Identify which cell holds the provided text, then report its [X, Y] central coordinate. 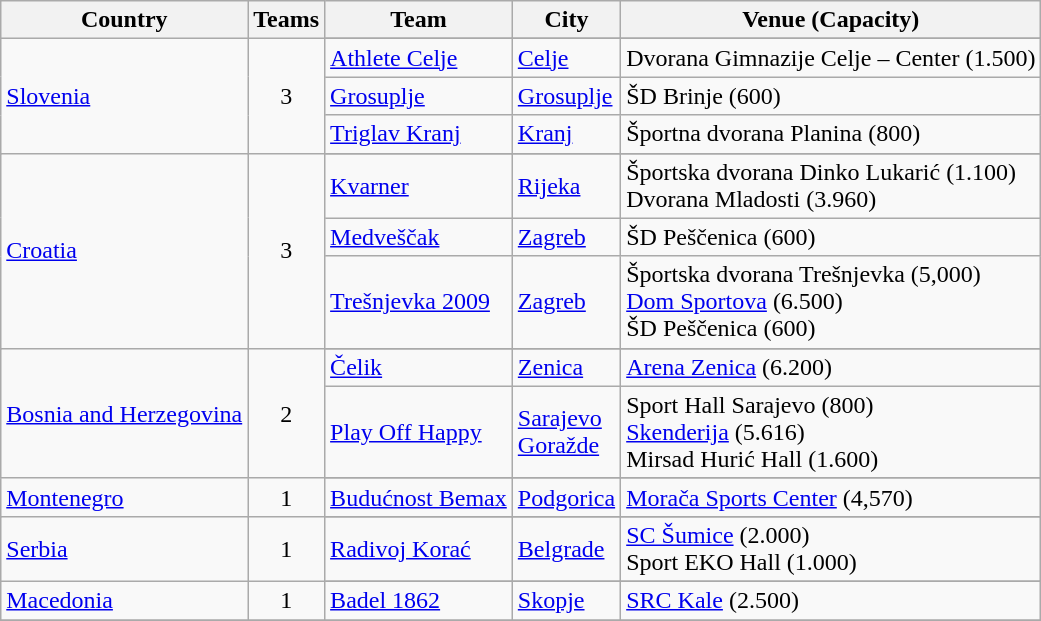
Arena Zenica (6.200) [831, 367]
Bosnia and Herzegovina [124, 413]
SRC Kale (2.500) [831, 600]
Športska dvorana Trešnjevka (5,000)Dom Sportova (6.500)ŠD Peščenica (600) [831, 302]
Athlete Celje [419, 58]
Radivoj Korać [419, 548]
Triglav Kranj [419, 134]
Medveščak [419, 237]
Croatia [124, 250]
Dvorana Gimnazije Celje – Center (1.500) [831, 58]
ŠD Brinje (600) [831, 96]
City [566, 20]
Podgorica [566, 497]
Country [124, 20]
Macedonia [124, 600]
Kranj [566, 134]
Rijeka [566, 186]
SarajevoGoražde [566, 432]
Čelik [419, 367]
2 [286, 413]
Montenegro [124, 497]
Belgrade [566, 548]
SC Šumice (2.000)Sport EKO Hall (1.000) [831, 548]
Badel 1862 [419, 600]
Športska dvorana Dinko Lukarić (1.100)Dvorana Mladosti (3.960) [831, 186]
Zenica [566, 367]
Team [419, 20]
Teams [286, 20]
Športna dvorana Planina (800) [831, 134]
Budućnost Bemax [419, 497]
Skopje [566, 600]
Sport Hall Sarajevo (800)Skenderija (5.616)Mirsad Hurić Hall (1.600) [831, 432]
Trešnjevka 2009 [419, 302]
Serbia [124, 548]
Celje [566, 58]
Slovenia [124, 96]
Morača Sports Center (4,570) [831, 497]
Kvarner [419, 186]
Venue (Capacity) [831, 20]
ŠD Peščenica (600) [831, 237]
Play Off Happy [419, 432]
